Identify which cell holds the provided text, then report its (x, y) central coordinate. 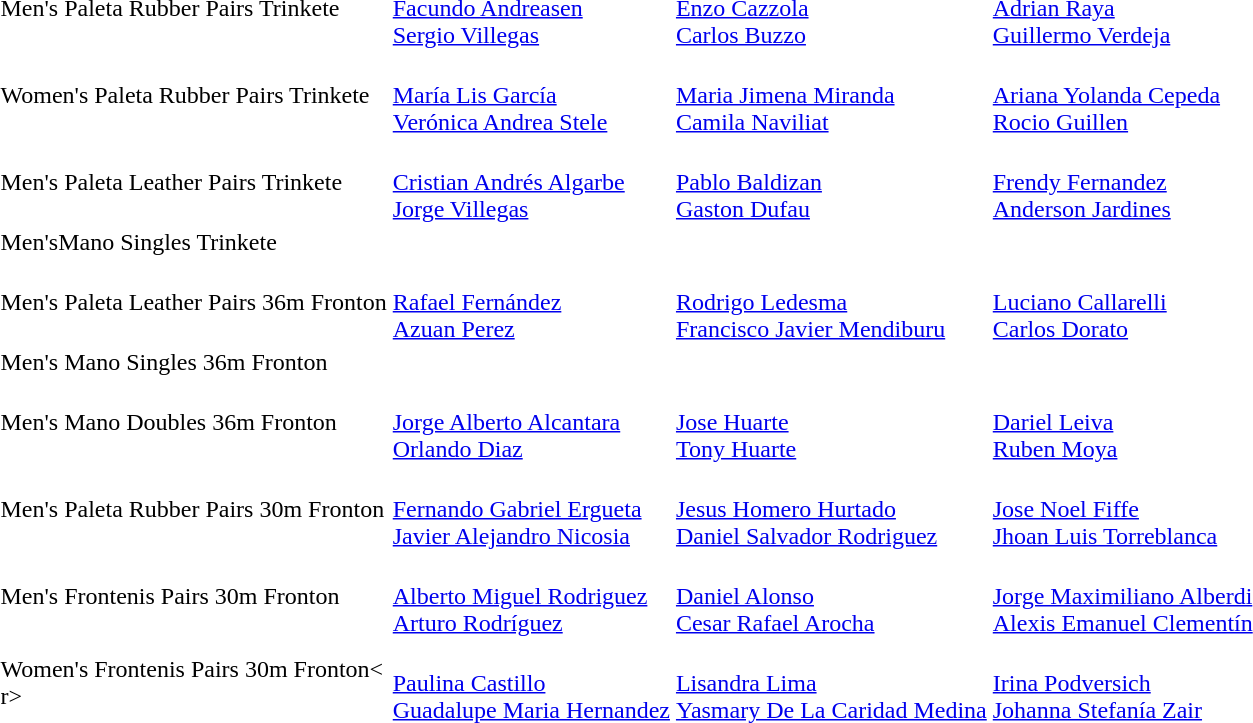
Jose HuarteTony Huarte (831, 422)
Maria Jimena MirandaCamila Naviliat (831, 95)
Jorge Alberto AlcantaraOrlando Diaz (531, 422)
Alberto Miguel RodriguezArturo Rodríguez (531, 596)
Daniel AlonsoCesar Rafael Arocha (831, 596)
Rodrigo LedesmaFrancisco Javier Mendiburu (831, 302)
Fernando Gabriel ErguetaJavier Alejandro Nicosia (531, 509)
Cristian Andrés AlgarbeJorge Villegas (531, 182)
Pablo BaldizanGaston Dufau (831, 182)
Rafael FernándezAzuan Perez (531, 302)
María Lis GarcíaVerónica Andrea Stele (531, 95)
Jesus Homero HurtadoDaniel Salvador Rodriguez (831, 509)
